From the cell containing the given text, extract its center point as (x, y) coordinate. 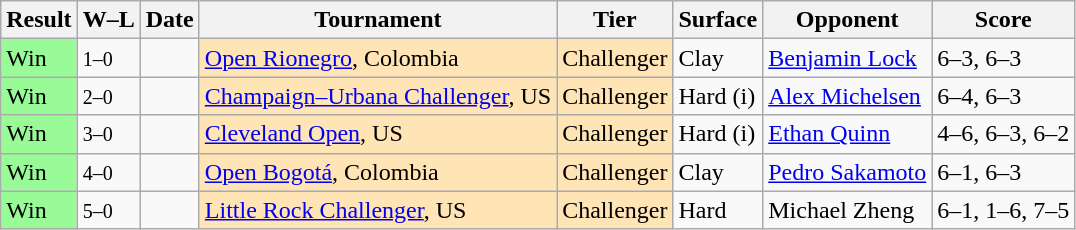
Ethan Quinn (848, 134)
1–0 (108, 58)
4–0 (108, 172)
Opponent (848, 20)
4–6, 6–3, 6–2 (1004, 134)
2–0 (108, 96)
Pedro Sakamoto (848, 172)
W–L (108, 20)
6–1, 6–3 (1004, 172)
Score (1004, 20)
Open Rionegro, Colombia (378, 58)
Date (170, 20)
6–1, 1–6, 7–5 (1004, 210)
Cleveland Open, US (378, 134)
Little Rock Challenger, US (378, 210)
5–0 (108, 210)
Tournament (378, 20)
Alex Michelsen (848, 96)
6–3, 6–3 (1004, 58)
Surface (718, 20)
Tier (615, 20)
Open Bogotá, Colombia (378, 172)
Result (39, 20)
Champaign–Urbana Challenger, US (378, 96)
6–4, 6–3 (1004, 96)
3–0 (108, 134)
Benjamin Lock (848, 58)
Michael Zheng (848, 210)
Hard (718, 210)
